Locate the cell with the specified text and output its (x, y) center coordinate. 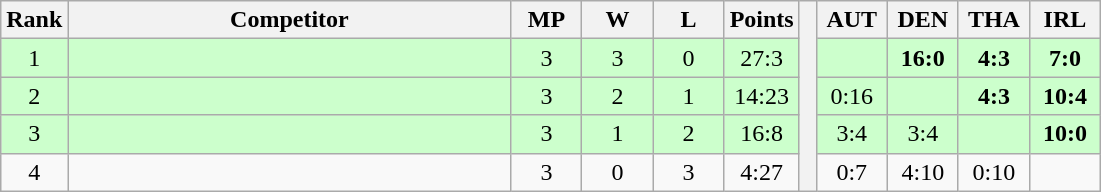
10:0 (1064, 134)
IRL (1064, 20)
W (618, 20)
THA (994, 20)
Points (762, 20)
MP (546, 20)
0:16 (852, 96)
0:10 (994, 172)
16:8 (762, 134)
L (688, 20)
Rank (34, 20)
Competitor (290, 20)
16:0 (922, 58)
7:0 (1064, 58)
14:23 (762, 96)
4:27 (762, 172)
0:7 (852, 172)
27:3 (762, 58)
AUT (852, 20)
4:10 (922, 172)
4 (34, 172)
DEN (922, 20)
10:4 (1064, 96)
